Detect which cell encompasses the target text, then output its (x, y) center coordinate. 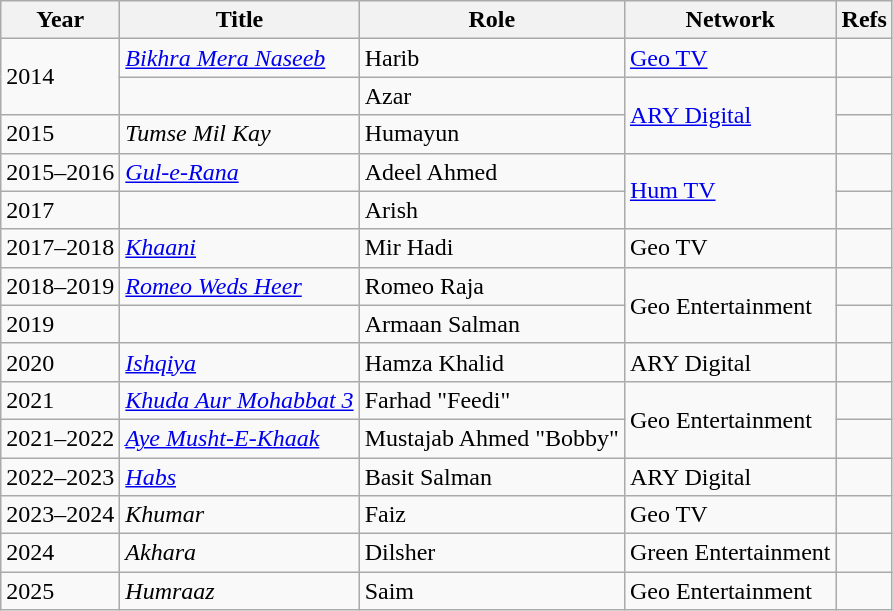
2021–2022 (60, 438)
Humayun (492, 134)
2015 (60, 134)
Romeo Weds Heer (240, 286)
Khaani (240, 248)
Armaan Salman (492, 324)
2023–2024 (60, 515)
Network (730, 20)
Arish (492, 210)
Ishqiya (240, 362)
Gul-e-Rana (240, 172)
Mustajab Ahmed "Bobby" (492, 438)
Green Entertainment (730, 553)
Khumar (240, 515)
Refs (864, 20)
2017 (60, 210)
2017–2018 (60, 248)
Adeel Ahmed (492, 172)
Harib (492, 58)
Farhad "Feedi" (492, 400)
2019 (60, 324)
2025 (60, 591)
Year (60, 20)
2014 (60, 77)
Role (492, 20)
Bikhra Mera Naseeb (240, 58)
Khuda Aur Mohabbat 3 (240, 400)
2018–2019 (60, 286)
Akhara (240, 553)
Mir Hadi (492, 248)
Azar (492, 96)
Basit Salman (492, 477)
2022–2023 (60, 477)
Saim (492, 591)
Humraaz (240, 591)
Aye Musht-E-Khaak (240, 438)
Romeo Raja (492, 286)
Hum TV (730, 191)
Habs (240, 477)
Dilsher (492, 553)
Hamza Khalid (492, 362)
2015–2016 (60, 172)
2024 (60, 553)
2020 (60, 362)
Tumse Mil Kay (240, 134)
Faiz (492, 515)
2021 (60, 400)
Title (240, 20)
